Capture the cell that displays the provided text and extract its (X, Y) central coordinate. 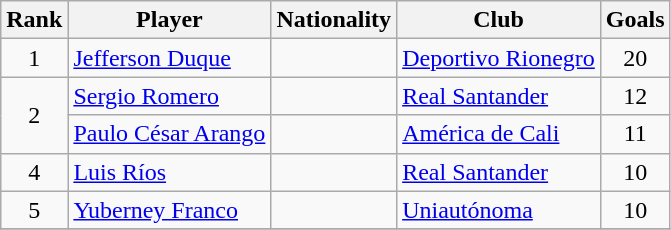
2 (34, 115)
Luis Ríos (170, 172)
5 (34, 210)
Player (170, 20)
Club (499, 20)
4 (34, 172)
11 (635, 134)
Paulo César Arango (170, 134)
Yuberney Franco (170, 210)
Uniautónoma (499, 210)
1 (34, 58)
Deportivo Rionegro (499, 58)
20 (635, 58)
Nationality (334, 20)
12 (635, 96)
Sergio Romero (170, 96)
Jefferson Duque (170, 58)
América de Cali (499, 134)
Rank (34, 20)
Goals (635, 20)
